Search for the cell housing the specified text and yield its (X, Y) center coordinate. 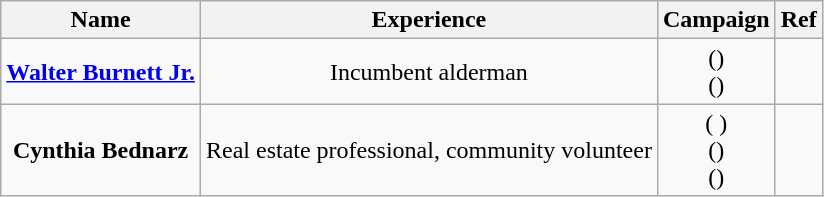
Real estate professional, community volunteer (428, 150)
Experience (428, 20)
Cynthia Bednarz (101, 150)
Campaign (716, 20)
()() (716, 72)
Incumbent alderman (428, 72)
Walter Burnett Jr. (101, 72)
( )()() (716, 150)
Name (101, 20)
Ref (798, 20)
